Identify which cell holds the provided text, then report its (X, Y) central coordinate. 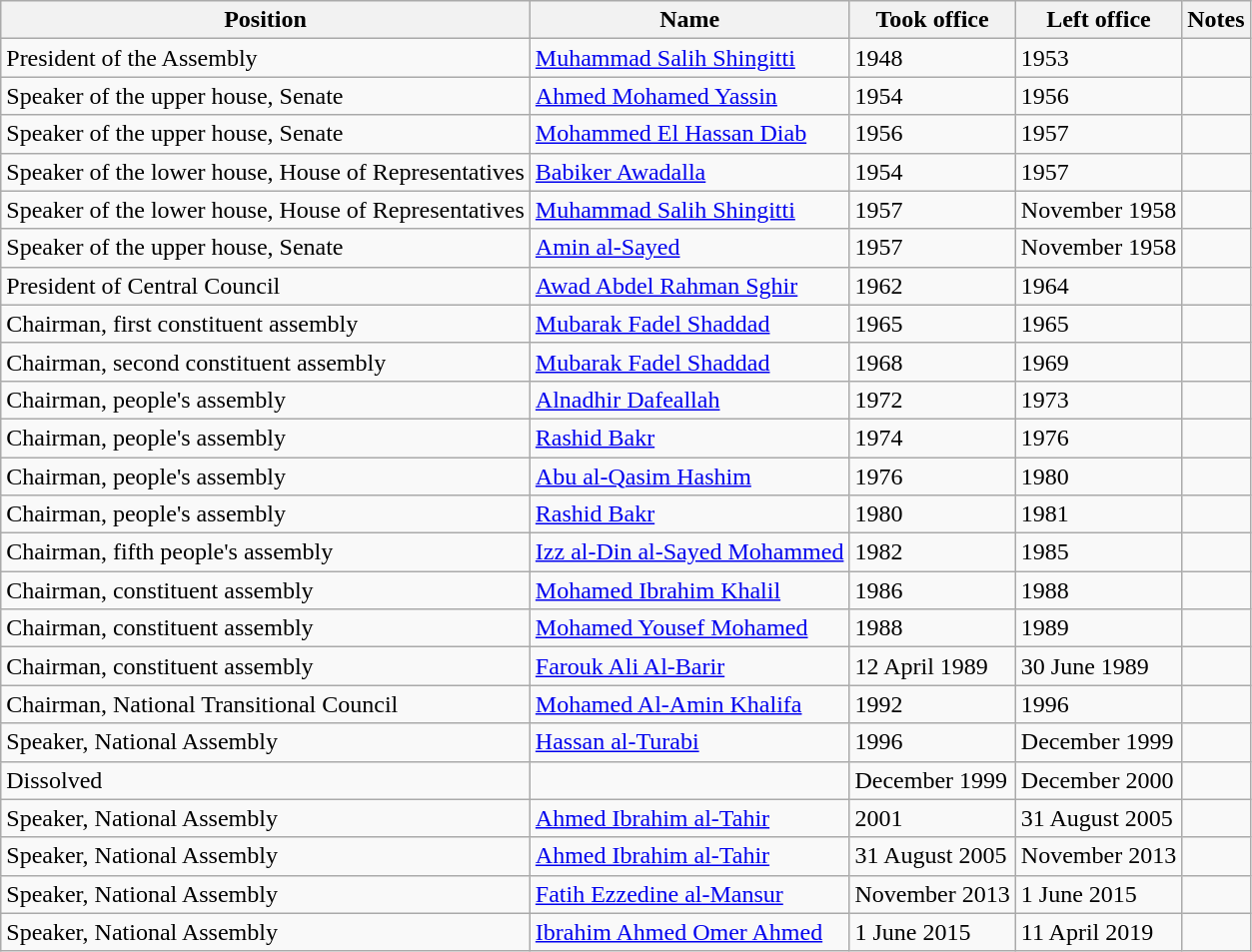
December 2000 (1098, 780)
President of the Assembly (266, 58)
Mohamed Al-Amin Khalifa (689, 704)
Farouk Ali Al-Barir (689, 666)
1973 (1098, 400)
1985 (1098, 552)
Chairman, fifth people's assembly (266, 552)
12 April 1989 (932, 666)
1962 (932, 286)
1953 (1098, 58)
1972 (932, 400)
2001 (932, 818)
11 April 2019 (1098, 932)
Ahmed Mohamed Yassin (689, 96)
Mohamed Ibrahim Khalil (689, 590)
Position (266, 20)
1989 (1098, 628)
Babiker Awadalla (689, 172)
Left office (1098, 20)
Abu al-Qasim Hashim (689, 476)
Alnadhir Dafeallah (689, 400)
1969 (1098, 362)
Awad Abdel Rahman Sghir (689, 286)
Izz al-Din al-Sayed Mohammed (689, 552)
1982 (932, 552)
1992 (932, 704)
President of Central Council (266, 286)
1986 (932, 590)
Mohammed El Hassan Diab (689, 134)
Dissolved (266, 780)
Amin al-Sayed (689, 248)
30 June 1989 (1098, 666)
Notes (1216, 20)
Mohamed Yousef Mohamed (689, 628)
Name (689, 20)
1948 (932, 58)
Took office (932, 20)
Hassan al-Turabi (689, 742)
Ibrahim Ahmed Omer Ahmed (689, 932)
Chairman, National Transitional Council (266, 704)
Fatih Ezzedine al-Mansur (689, 894)
1974 (932, 438)
1968 (932, 362)
1964 (1098, 286)
Chairman, first constituent assembly (266, 324)
Chairman, second constituent assembly (266, 362)
1981 (1098, 514)
